Locate the cell with the specified text and output its [x, y] center coordinate. 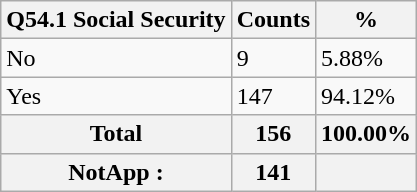
Total [116, 134]
Yes [116, 96]
No [116, 58]
Counts [273, 20]
9 [273, 58]
141 [273, 172]
% [366, 20]
100.00% [366, 134]
147 [273, 96]
Q54.1 Social Security [116, 20]
156 [273, 134]
NotApp : [116, 172]
5.88% [366, 58]
94.12% [366, 96]
